Return (x, y) of the center of cell containing provided text 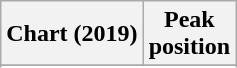
Peakposition (189, 34)
Chart (2019) (72, 34)
